Capture the cell that displays the provided text and extract its (X, Y) central coordinate. 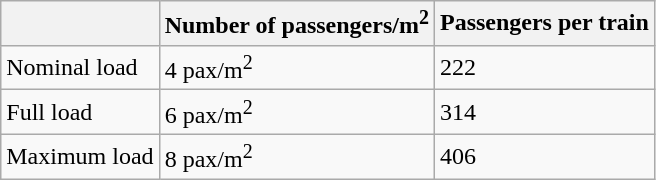
Maximum load (80, 156)
6 pax/m2 (296, 112)
8 pax/m2 (296, 156)
Full load (80, 112)
Nominal load (80, 68)
314 (544, 112)
Number of passengers/m2 (296, 24)
4 pax/m2 (296, 68)
222 (544, 68)
Passengers per train (544, 24)
406 (544, 156)
